For the text-containing cell, return its midpoint in (X, Y) coordinate format. 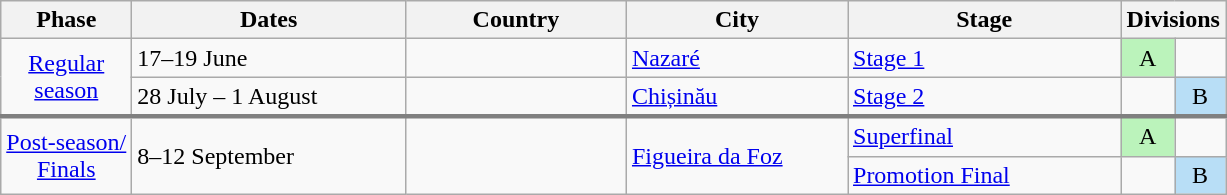
Post-season/Finals (66, 155)
Dates (269, 20)
Phase (66, 20)
City (736, 20)
Promotion Final (985, 175)
Divisions (1173, 20)
Regularseason (66, 78)
Stage (985, 20)
28 July – 1 August (269, 97)
Country (516, 20)
17–19 June (269, 58)
Nazaré (736, 58)
Figueira da Foz (736, 155)
8–12 September (269, 155)
Stage 1 (985, 58)
Chișinău (736, 97)
Stage 2 (985, 97)
Superfinal (985, 136)
